Search for the cell housing the specified text and yield its (X, Y) center coordinate. 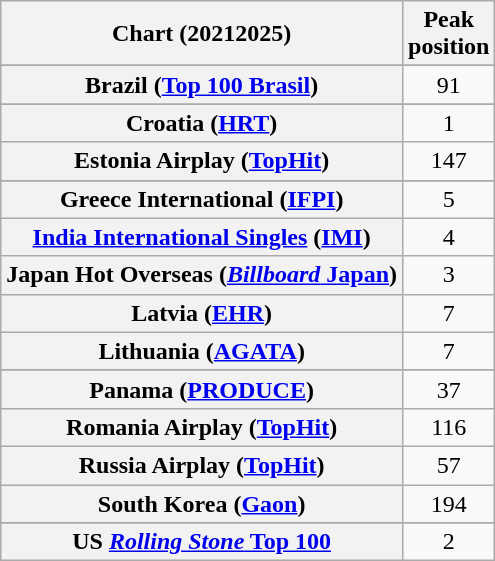
Latvia (EHR) (202, 313)
Peakposition (449, 34)
116 (449, 427)
Croatia (HRT) (202, 123)
Russia Airplay (TopHit) (202, 465)
US Rolling Stone Top 100 (202, 542)
4 (449, 237)
Japan Hot Overseas (Billboard Japan) (202, 275)
3 (449, 275)
South Korea (Gaon) (202, 503)
37 (449, 389)
Romania Airplay (TopHit) (202, 427)
Brazil (Top 100 Brasil) (202, 85)
2 (449, 542)
Panama (PRODUCE) (202, 389)
India International Singles (IMI) (202, 237)
147 (449, 161)
91 (449, 85)
Estonia Airplay (TopHit) (202, 161)
1 (449, 123)
57 (449, 465)
194 (449, 503)
Lithuania (AGATA) (202, 351)
Chart (20212025) (202, 34)
Greece International (IFPI) (202, 199)
5 (449, 199)
